Find where the given text appears and provide that cell's center as (x, y) coordinate. 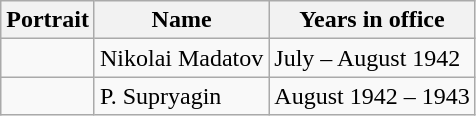
August 1942 – 1943 (372, 96)
P. Supryagin (181, 96)
Portrait (48, 20)
Name (181, 20)
Nikolai Madatov (181, 58)
July – August 1942 (372, 58)
Years in office (372, 20)
